Find where the given text appears and provide that cell's center as [x, y] coordinate. 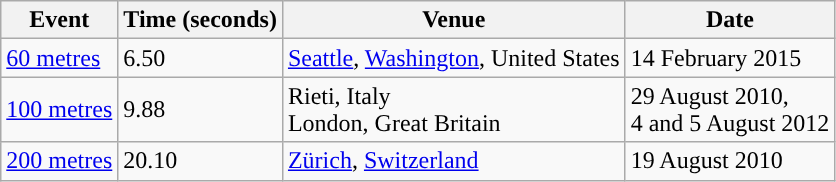
Time (seconds) [200, 20]
19 August 2010 [730, 161]
200 metres [60, 161]
6.50 [200, 58]
Zürich, Switzerland [454, 161]
Seattle, Washington, United States [454, 58]
20.10 [200, 161]
Rieti, ItalyLondon, Great Britain [454, 110]
Venue [454, 20]
14 February 2015 [730, 58]
Event [60, 20]
100 metres [60, 110]
29 August 2010,4 and 5 August 2012 [730, 110]
Date [730, 20]
60 metres [60, 58]
9.88 [200, 110]
